From the cell containing the given text, extract its center point as [x, y] coordinate. 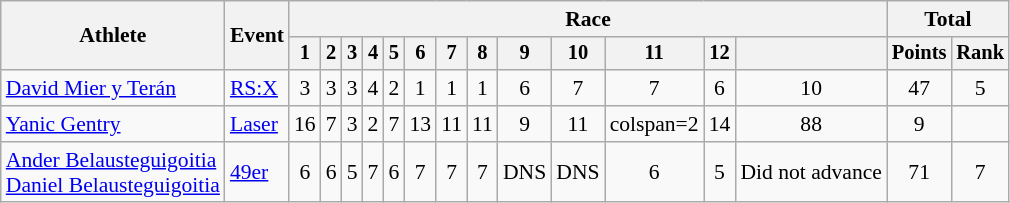
Did not advance [811, 172]
Laser [257, 124]
RS:X [257, 88]
88 [811, 124]
12 [720, 54]
71 [919, 172]
Race [588, 19]
Total [948, 19]
14 [720, 124]
Athlete [113, 36]
16 [305, 124]
13 [420, 124]
47 [919, 88]
Rank [980, 54]
David Mier y Terán [113, 88]
Event [257, 36]
8 [482, 54]
Yanic Gentry [113, 124]
Ander BelausteguigoitiaDaniel Belausteguigoitia [113, 172]
Points [919, 54]
49er [257, 172]
colspan=2 [654, 124]
